Locate the cell with the specified text and output its [x, y] center coordinate. 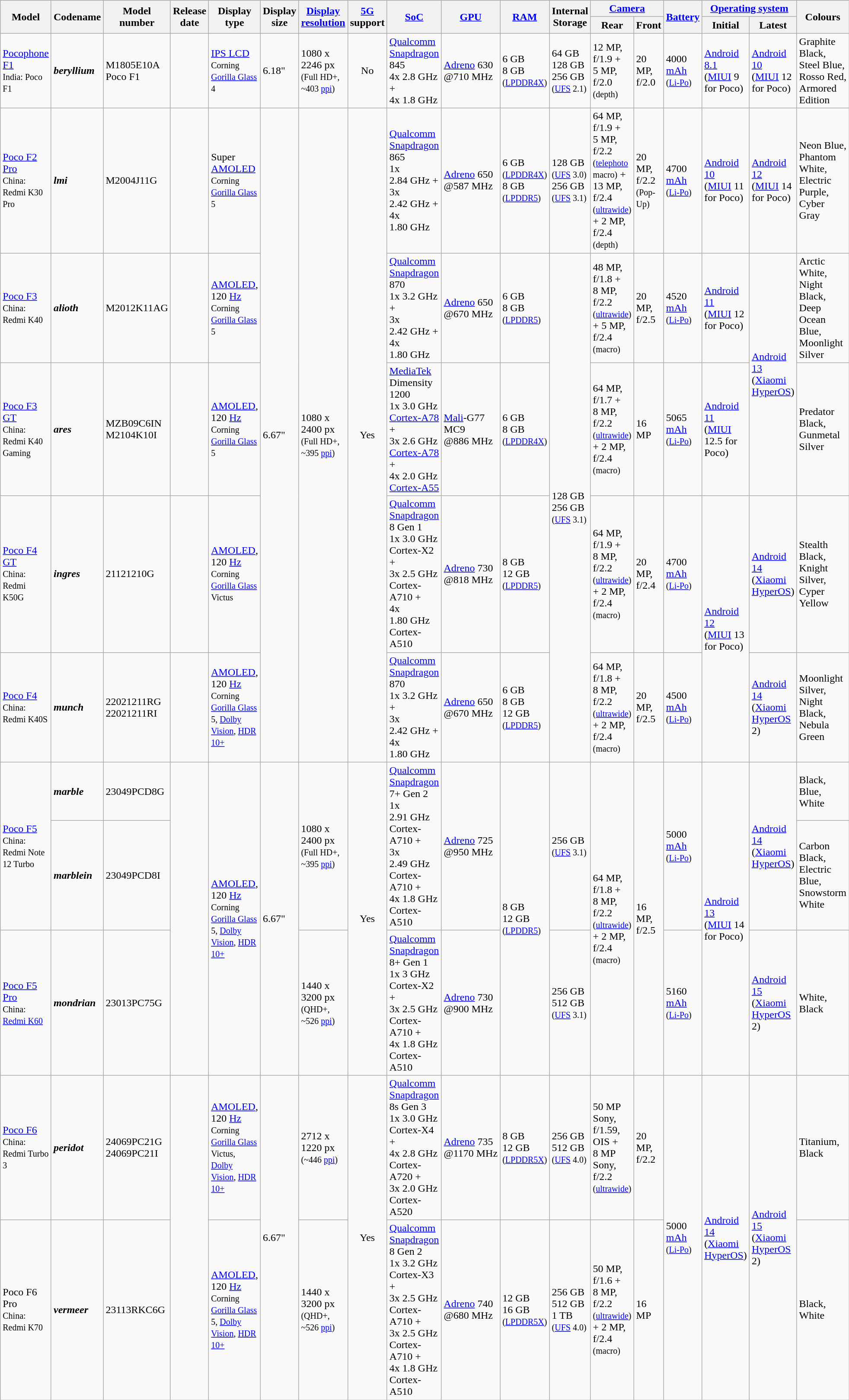
5160 mAh(Li-Po) [683, 1003]
peridot [77, 1147]
6 GB8 GB12 GB(LPDDR5) [525, 707]
Adreno 735@1170 MHz [471, 1147]
50 MP Sony, f/1.59, OIS +8 MP Sony, f/2.2 (ultrawide) [612, 1147]
GPU [471, 17]
Model [26, 17]
64 MP, f/1.9 +8 MP, f/2.2 (ultrawide) + 2 MP, f/2.4 (macro) [612, 574]
128 GB256 GB(UFS 3.1) [570, 507]
Adreno 725@950 MHz [471, 846]
256 GB512 GB(UFS 3.1) [570, 1003]
8 GB12 GB(LPDDR5X) [525, 1147]
Qualcomm Snapdragon 8454x 2.8 GHz +4x 1.8 GHz [414, 71]
4000 mAh(Li-Po) [683, 71]
6 GB(LPDDR4X)8 GB(LPDDR5) [525, 181]
Android 10(MIUI 11 for Poco) [726, 181]
Release date [189, 17]
M1805E10APoco F1 [137, 71]
Display type [235, 17]
mondrian [77, 1003]
Poco F4China: Redmi K40S [26, 707]
2712 x 1220 px(~446 ppi) [323, 1147]
Android 14(Xiaomi HyperOS 2) [773, 707]
Qualcomm Snapdragon 8s Gen 31x 3.0 GHz Cortex-X4 +4x 2.8 GHz Cortex-A720 +3x 2.0 GHz Cortex-A520 [414, 1147]
Poco F6 ProChina: Redmi K70 [26, 1310]
Poco F4 GTChina: Redmi K50G [26, 574]
256 GB(UFS 3.1) [570, 846]
Poco F5 ProChina: Redmi K60 [26, 1003]
Qualcomm Snapdragon 8+ Gen 11x 3 GHz Cortex-X2 +3x 2.5 GHz Cortex-A710 +4x 1.8 GHz Cortex-A510 [414, 1003]
6.18" [279, 71]
AMOLED, 120 HzCorning Gorilla Glass Victus, Dolby Vision, HDR 10+ [235, 1147]
Carbon Black, Electric Blue, Snowstorm White [823, 875]
Pocophone F1India: Poco F1 [26, 71]
64 MP, f/1.7 +8 MP, f/2.2 (ultrawide) + 2 MP, f/2.4 (macro) [612, 429]
Battery [683, 17]
Camera [627, 9]
No [367, 71]
5G support [367, 17]
vermeer [77, 1310]
marblein [77, 875]
White, Black [823, 1003]
Front [648, 25]
20 MP, f/2.0 [648, 71]
4500 mAh(Li-Po) [683, 707]
MZB09C6INM2104K10I [137, 429]
24069PC21G24069PC21I [137, 1147]
Neon Blue, Phantom White, Electric Purple, Cyber Gray [823, 181]
16 MP, f/2.5 [648, 918]
Adreno 730@818 MHz [471, 574]
48 MP, f/1.8 +8 MP, f/2.2 (ultrawide) + 5 MP, f/2.4 (macro) [612, 308]
128 GB(UFS 3.0)256 GB(UFS 3.1) [570, 181]
Android 13(MIUI 14 for Poco) [726, 918]
Operating system [750, 9]
20 MP, f/2.2 [648, 1147]
20 MP, f/2.4 [648, 574]
Rear [612, 25]
Model number [137, 17]
MediaTek Dimensity 12001x 3.0 GHz Cortex-A78 +3x 2.6 GHz Cortex-A78 +4x 2.0 GHz Cortex-A55 [414, 429]
Black, White [823, 1310]
Display size [279, 17]
M2012K11AG [137, 308]
marble [77, 791]
Android 8.1(MIUI 9 for Poco) [726, 71]
Adreno 740@680 MHz [471, 1310]
Internal Storage [570, 17]
Super AMOLEDCorning Gorilla Glass 5 [235, 181]
Android 12(MIUI 14 for Poco) [773, 181]
Initial [726, 25]
64 MP, f/1.9 +5 MP, f/2.2 (telephoto macro) + 13 MP, f/2.4 (ultrawide) + 2 MP, f/2.4 (depth) [612, 181]
Qualcomm Snapdragon 8651x 2.84 GHz +3x 2.42 GHz +4x 1.80 GHz [414, 181]
6 GB8 GB(LPDDR5) [525, 308]
Display resolution [323, 17]
50 MP, f/1.6 +8 MP, f/2.2 (ultrawide) + 2 MP, f/2.4 (macro) [612, 1310]
Adreno 630@710 MHz [471, 71]
RAM [525, 17]
ingres [77, 574]
Black, Blue, White [823, 791]
Adreno 730@900 MHz [471, 1003]
Android 12(MIUI 13 for Poco) [726, 629]
ares [77, 429]
23113RKC6G [137, 1310]
Codename [77, 17]
256 GB512 GB1 TB(UFS 4.0) [570, 1310]
Moonlight Silver, Night Black, Nebula Green [823, 707]
21121210G [137, 574]
Qualcomm Snapdragon 7+ Gen 21x 2.91 GHz Cortex-A710 +3x 2.49 GHz Cortex-A710 +4x 1.8 GHz Cortex-A510 [414, 846]
20 MP, f/2.2 (Pop-Up) [648, 181]
23049PCD8G [137, 791]
Qualcomm Snapdragon 8 Gen 11x 3.0 GHz Cortex-X2 +3x 2.5 GHz Cortex-A710 +4x 1.80 GHz Cortex-A510 [414, 574]
Arctic White, Night Black, Deep Ocean Blue, Moonlight Silver [823, 308]
Android 11(MIUI 12 for Poco) [726, 308]
M2004J11G [137, 181]
SoC [414, 17]
23049PCD8I [137, 875]
256 GB512 GB(UFS 4.0) [570, 1147]
Poco F6China: Redmi Turbo 3 [26, 1147]
Latest [773, 25]
22021211RG22021211RI [137, 707]
Titanium, Black [823, 1147]
Android 10(MIUI 12 for Poco) [773, 71]
beryllium [77, 71]
4520 mAh(Li-Po) [683, 308]
Poco F3China: Redmi K40 [26, 308]
Colours [823, 17]
12 GB16 GB(LPDDR5X) [525, 1310]
Poco F5China: Redmi Note 12 Turbo [26, 846]
AMOLED, 120 HzCorning Gorilla Glass Victus [235, 574]
lmi [77, 181]
Poco F3 GTChina: Redmi K40 Gaming [26, 429]
IPS LCDCorning Gorilla Glass 4 [235, 71]
5065 mAh(Li-Po) [683, 429]
munch [77, 707]
Stealth Black, Knight Silver, Cyper Yellow [823, 574]
12 MP, f/1.9 +5 MP, f/2.0 (depth) [612, 71]
Poco F2 ProChina: Redmi K30 Pro [26, 181]
64 GB128 GB256 GB(UFS 2.1) [570, 71]
Mali-G77 MC9@886 MHz [471, 429]
Android 13(Xiaomi HyperOS) [773, 374]
Android 11(MIUI 12.5 for Poco) [726, 429]
Adreno 650@587 MHz [471, 181]
alioth [77, 308]
Predator Black, Gunmetal Silver [823, 429]
1080 x 2246 px(Full HD+, ~403 ppi) [323, 71]
Graphite Black, Steel Blue, Rosso Red, Armored Edition [823, 71]
Qualcomm Snapdragon 8 Gen 21x 3.2 GHz Cortex-X3 +3x 2.5 GHz Cortex-A710 +3x 2.5 GHz Cortex-A710 +4x 1.8 GHz Cortex-A510 [414, 1310]
23013PC75G [137, 1003]
